Return [X, Y] of the center of cell containing provided text 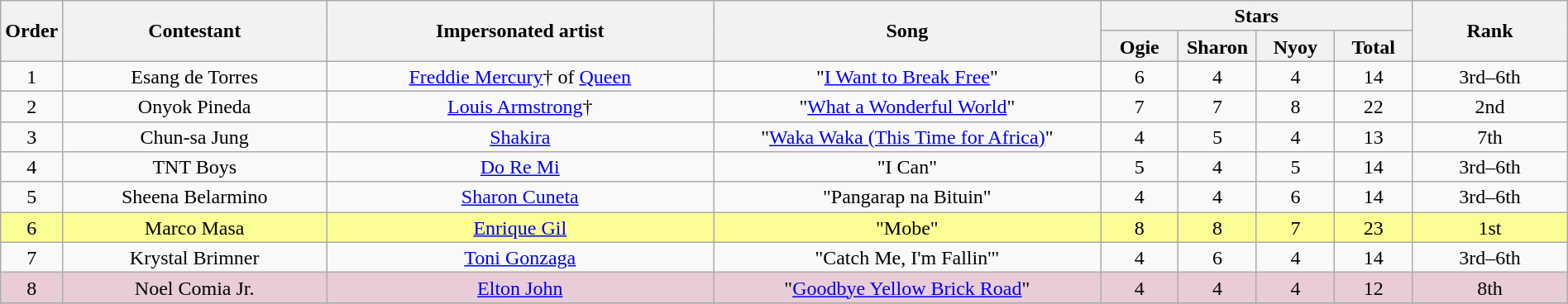
1 [31, 76]
Louis Armstrong† [520, 106]
Impersonated artist [520, 31]
Sharon Cuneta [520, 197]
Total [1374, 46]
TNT Boys [195, 167]
"Goodbye Yellow Brick Road" [907, 287]
Marco Masa [195, 228]
Sharon [1217, 46]
Onyok Pineda [195, 106]
Krystal Brimner [195, 258]
13 [1374, 137]
"Pangarap na Bituin" [907, 197]
Stars [1257, 17]
"I Want to Break Free" [907, 76]
2 [31, 106]
Do Re Mi [520, 167]
12 [1374, 287]
Song [907, 31]
Freddie Mercury† of Queen [520, 76]
Toni Gonzaga [520, 258]
Nyoy [1295, 46]
"I Can" [907, 167]
23 [1374, 228]
Enrique Gil [520, 228]
8th [1490, 287]
"Waka Waka (This Time for Africa)" [907, 137]
"Mobe" [907, 228]
"Catch Me, I'm Fallin'" [907, 258]
"What a Wonderful World" [907, 106]
2nd [1490, 106]
Elton John [520, 287]
Esang de Torres [195, 76]
Contestant [195, 31]
Order [31, 31]
Noel Comia Jr. [195, 287]
7th [1490, 137]
Shakira [520, 137]
Rank [1490, 31]
3 [31, 137]
Sheena Belarmino [195, 197]
22 [1374, 106]
Ogie [1140, 46]
Chun-sa Jung [195, 137]
1st [1490, 228]
